Locate the cell with the specified text and output its [x, y] center coordinate. 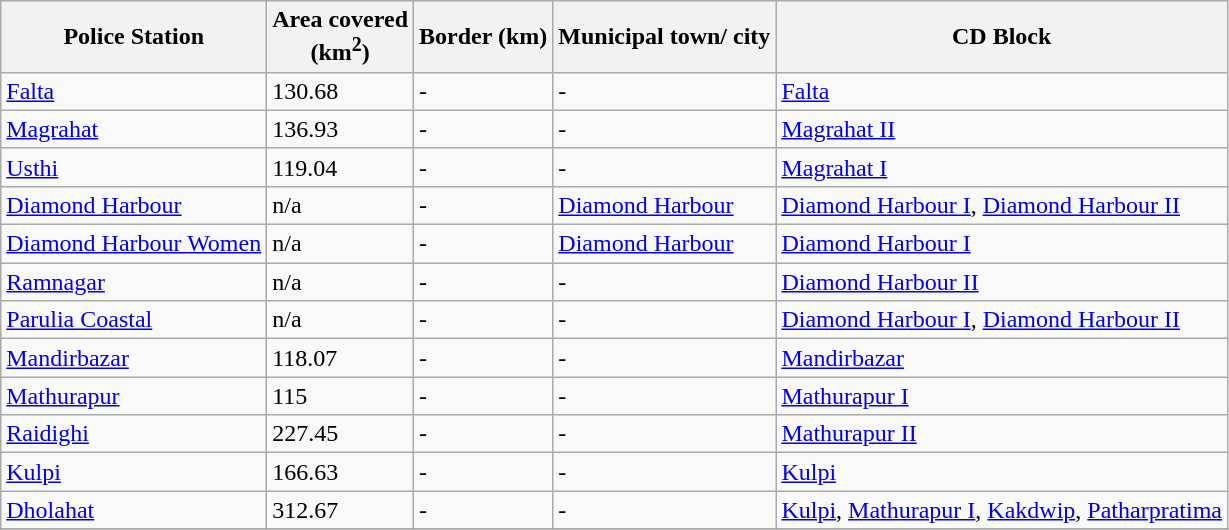
Magrahat [134, 129]
Police Station [134, 37]
Diamond Harbour Women [134, 244]
118.07 [340, 358]
Border (km) [484, 37]
Magrahat II [1002, 129]
Magrahat I [1002, 167]
136.93 [340, 129]
Usthi [134, 167]
130.68 [340, 91]
227.45 [340, 434]
119.04 [340, 167]
Municipal town/ city [664, 37]
166.63 [340, 472]
Dholahat [134, 510]
Raidighi [134, 434]
Mathurapur II [1002, 434]
115 [340, 396]
Diamond Harbour I [1002, 244]
CD Block [1002, 37]
Mathurapur I [1002, 396]
Mathurapur [134, 396]
Ramnagar [134, 282]
312.67 [340, 510]
Area covered(km2) [340, 37]
Parulia Coastal [134, 320]
Kulpi, Mathurapur I, Kakdwip, Patharpratima [1002, 510]
Diamond Harbour II [1002, 282]
